Identify which cell holds the provided text, then report its (X, Y) central coordinate. 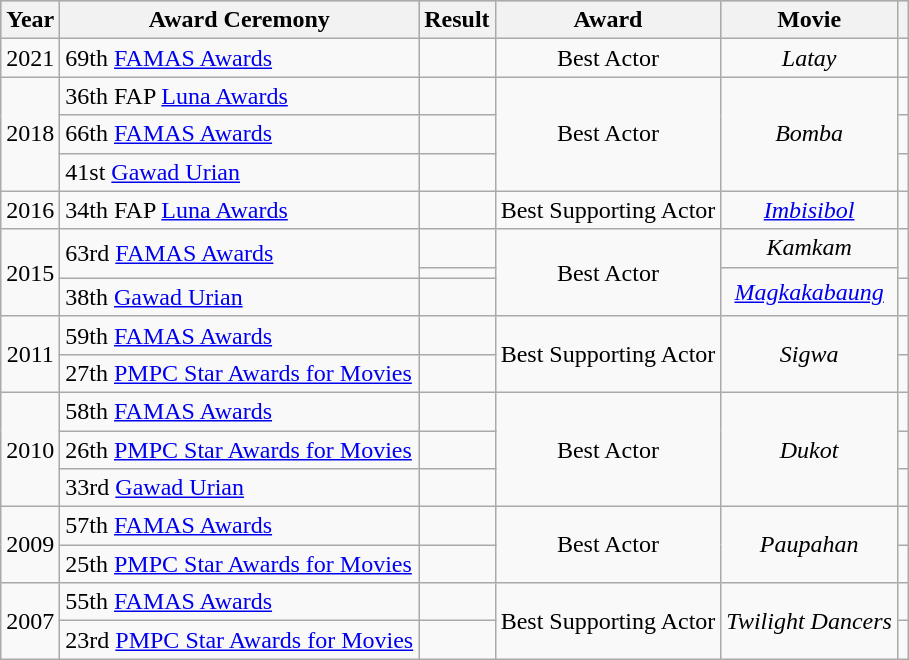
Dukot (810, 449)
2018 (30, 134)
Magkakabaung (810, 292)
58th FAMAS Awards (240, 411)
59th FAMAS Awards (240, 335)
55th FAMAS Awards (240, 602)
Latay (810, 58)
Kamkam (810, 248)
63rd FAMAS Awards (240, 254)
Result (457, 20)
Imbisibol (810, 210)
57th FAMAS Awards (240, 526)
2009 (30, 545)
41st Gawad Urian (240, 172)
2016 (30, 210)
25th PMPC Star Awards for Movies (240, 564)
2011 (30, 354)
2021 (30, 58)
38th Gawad Urian (240, 297)
66th FAMAS Awards (240, 134)
33rd Gawad Urian (240, 488)
Year (30, 20)
26th PMPC Star Awards for Movies (240, 449)
Twilight Dancers (810, 621)
69th FAMAS Awards (240, 58)
Award (608, 20)
36th FAP Luna Awards (240, 96)
Award Ceremony (240, 20)
2007 (30, 621)
Paupahan (810, 545)
34th FAP Luna Awards (240, 210)
23rd PMPC Star Awards for Movies (240, 640)
2010 (30, 449)
27th PMPC Star Awards for Movies (240, 373)
Sigwa (810, 354)
Movie (810, 20)
2015 (30, 272)
Bomba (810, 134)
